Output the (X, Y) coordinate of the center of the cell containing the given text.  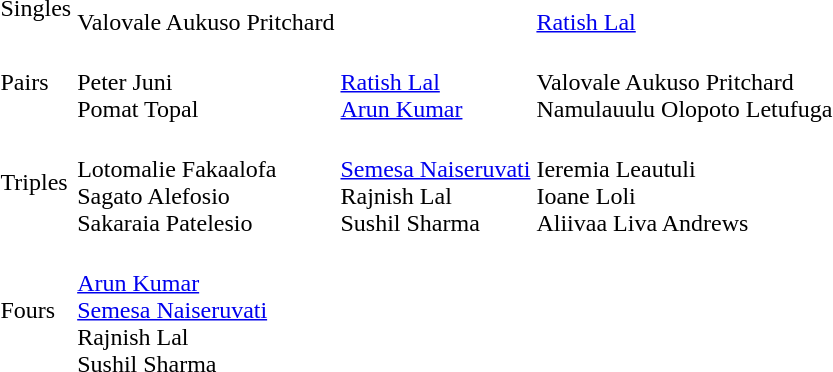
Peter JuniPomat Topal (206, 82)
Lotomalie FakaalofaSagato AlefosioSakaraia Patelesio (206, 182)
Ratish LalArun Kumar (436, 82)
Semesa NaiseruvatiRajnish LalSushil Sharma (436, 182)
